Search for the cell housing the specified text and yield its [X, Y] center coordinate. 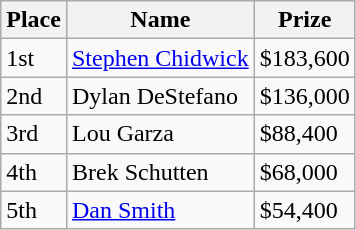
Stephen Chidwick [160, 58]
Dylan DeStefano [160, 96]
Name [160, 20]
Prize [304, 20]
4th [34, 172]
3rd [34, 134]
5th [34, 210]
$68,000 [304, 172]
2nd [34, 96]
$54,400 [304, 210]
Brek Schutten [160, 172]
Place [34, 20]
1st [34, 58]
$136,000 [304, 96]
$183,600 [304, 58]
$88,400 [304, 134]
Lou Garza [160, 134]
Dan Smith [160, 210]
